Find where the given text appears and provide that cell's center as [x, y] coordinate. 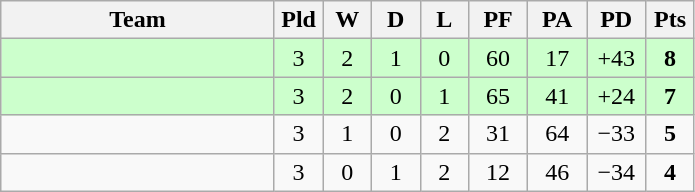
Team [138, 20]
46 [558, 172]
65 [498, 96]
4 [670, 172]
+43 [616, 58]
8 [670, 58]
PF [498, 20]
60 [498, 58]
5 [670, 134]
Pld [298, 20]
PA [558, 20]
PD [616, 20]
L [444, 20]
7 [670, 96]
Pts [670, 20]
41 [558, 96]
64 [558, 134]
31 [498, 134]
−34 [616, 172]
+24 [616, 96]
12 [498, 172]
−33 [616, 134]
17 [558, 58]
W [348, 20]
D [396, 20]
